Detect which cell encompasses the target text, then output its (X, Y) center coordinate. 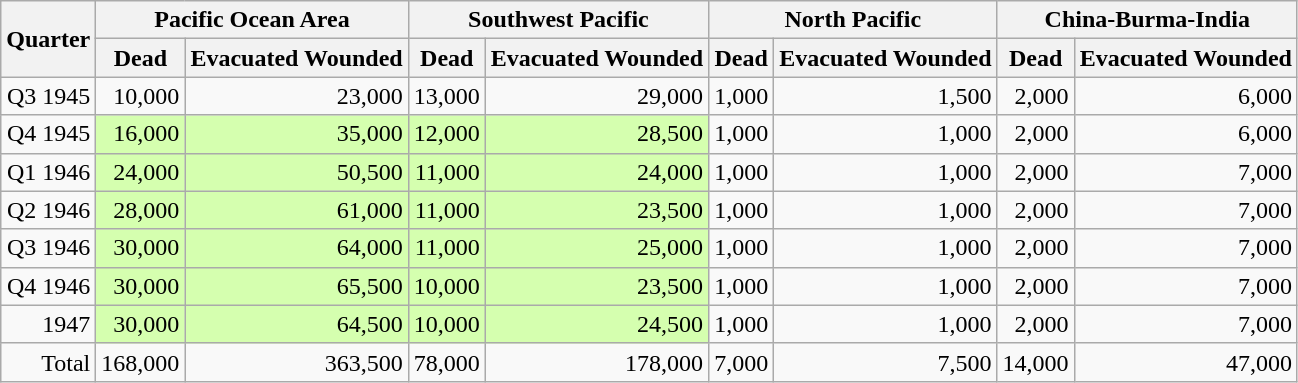
12,000 (446, 134)
168,000 (140, 362)
50,500 (296, 172)
28,000 (140, 210)
64,000 (296, 248)
Pacific Ocean Area (252, 20)
14,000 (1036, 362)
363,500 (296, 362)
24,500 (596, 324)
1,500 (886, 96)
13,000 (446, 96)
Q3 1946 (48, 248)
Q4 1945 (48, 134)
65,500 (296, 286)
35,000 (296, 134)
29,000 (596, 96)
78,000 (446, 362)
Quarter (48, 39)
Q3 1945 (48, 96)
Southwest Pacific (558, 20)
Total (48, 362)
47,000 (1186, 362)
Q4 1946 (48, 286)
Q2 1946 (48, 210)
25,000 (596, 248)
16,000 (140, 134)
28,500 (596, 134)
7,500 (886, 362)
Q1 1946 (48, 172)
61,000 (296, 210)
178,000 (596, 362)
1947 (48, 324)
64,500 (296, 324)
China-Burma-India (1147, 20)
North Pacific (853, 20)
23,000 (296, 96)
